Search for the cell housing the specified text and yield its [x, y] center coordinate. 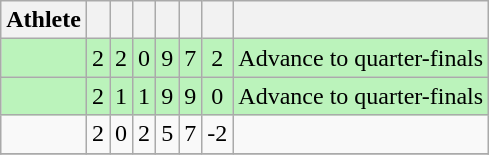
Athlete [44, 20]
-2 [218, 134]
5 [168, 134]
